Locate the cell with the specified text and output its (X, Y) center coordinate. 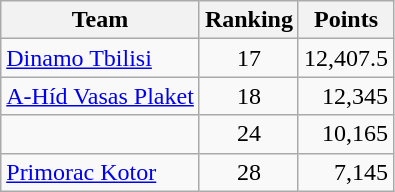
28 (248, 172)
18 (248, 96)
10,165 (346, 134)
Points (346, 20)
7,145 (346, 172)
12,345 (346, 96)
24 (248, 134)
Primorac Kotor (100, 172)
17 (248, 58)
A-Híd Vasas Plaket (100, 96)
Team (100, 20)
Dinamo Tbilisi (100, 58)
Ranking (248, 20)
12,407.5 (346, 58)
